Output the [x, y] coordinate of the center of the cell containing the given text.  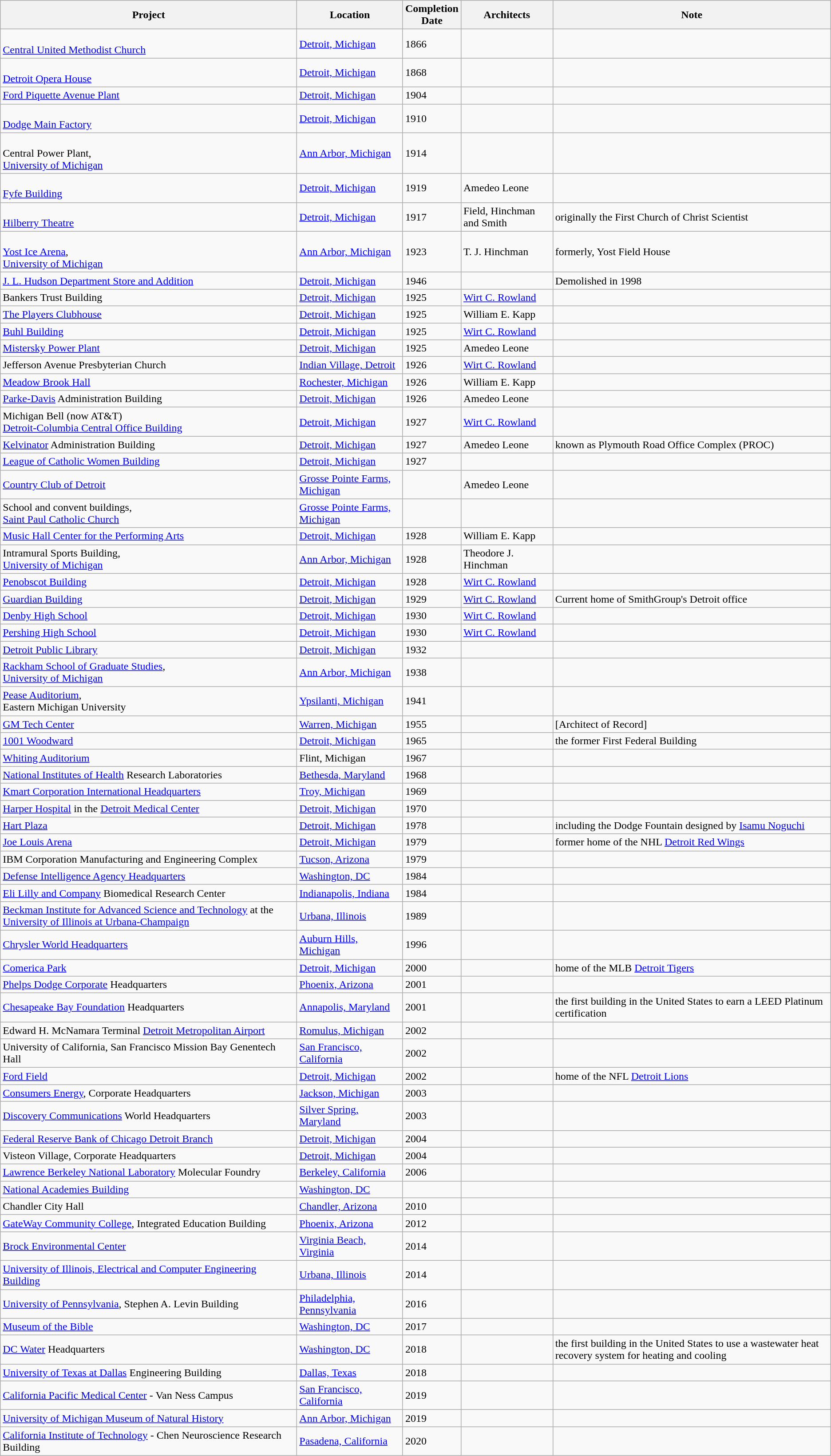
Chandler City Hall [149, 1206]
Jackson, Michigan [350, 1093]
Comerica Park [149, 968]
Central United Methodist Church [149, 43]
Brock Environmental Center [149, 1246]
Beckman Institute for Advanced Science and Technology at the University of Illinois at Urbana-Champaign [149, 916]
Rackham School of Graduate Studies,University of Michigan [149, 673]
Discovery Communications World Headquarters [149, 1116]
Kmart Corporation International Headquarters [149, 792]
1996 [431, 944]
Philadelphia, Pennsylvania [350, 1304]
the first building in the United States to use a wastewater heat recovery system for heating and cooling [692, 1350]
T. J. Hinchman [507, 252]
2000 [431, 968]
1929 [431, 599]
2010 [431, 1206]
Pasadena, California [350, 1441]
Virginia Beach, Virginia [350, 1246]
IBM Corporation Manufacturing and Engineering Complex [149, 859]
1978 [431, 825]
Annapolis, Maryland [350, 1007]
Joe Louis Arena [149, 842]
1866 [431, 43]
GateWay Community College, Integrated Education Building [149, 1223]
Lawrence Berkeley National Laboratory Molecular Foundry [149, 1172]
1946 [431, 280]
Guardian Building [149, 599]
including the Dodge Fountain designed by Isamu Noguchi [692, 825]
2020 [431, 1441]
formerly, Yost Field House [692, 252]
1965 [431, 741]
2006 [431, 1172]
Chesapeake Bay Foundation Headquarters [149, 1007]
Kelvinator Administration Building [149, 445]
Theodore J. Hinchman [507, 559]
home of the NFL Detroit Lions [692, 1076]
Tucson, Arizona [350, 859]
Eli Lilly and Company Biomedical Research Center [149, 893]
Chrysler World Headquarters [149, 944]
Ford Piquette Avenue Plant [149, 95]
1932 [431, 649]
Defense Intelligence Agency Headquarters [149, 876]
1968 [431, 775]
Ypsilanti, Michigan [350, 701]
Edward H. McNamara Terminal Detroit Metropolitan Airport [149, 1030]
DC Water Headquarters [149, 1350]
Consumers Energy, Corporate Headquarters [149, 1093]
2016 [431, 1304]
Yost Ice Arena,University of Michigan [149, 252]
Location [350, 15]
CompletionDate [431, 15]
Architects [507, 15]
1967 [431, 758]
Michigan Bell (now AT&T)Detroit-Columbia Central Office Building [149, 422]
J. L. Hudson Department Store and Addition [149, 280]
1001 Woodward [149, 741]
2012 [431, 1223]
Phelps Dodge Corporate Headquarters [149, 985]
Hart Plaza [149, 825]
known as Plymouth Road Office Complex (PROC) [692, 445]
1910 [431, 118]
Whiting Auditorium [149, 758]
Denby High School [149, 616]
Fyfe Building [149, 188]
Chandler, Arizona [350, 1206]
Troy, Michigan [350, 792]
National Institutes of Health Research Laboratories [149, 775]
the first building in the United States to earn a LEED Platinum certification [692, 1007]
Flint, Michigan [350, 758]
League of Catholic Women Building [149, 462]
Romulus, Michigan [350, 1030]
Detroit Opera House [149, 73]
Dodge Main Factory [149, 118]
originally the First Church of Christ Scientist [692, 217]
1970 [431, 809]
1868 [431, 73]
Mistersky Power Plant [149, 348]
1919 [431, 188]
Museum of the Bible [149, 1327]
1938 [431, 673]
1914 [431, 153]
1923 [431, 252]
Warren, Michigan [350, 724]
Intramural Sports Building,University of Michigan [149, 559]
University of Pennsylvania, Stephen A. Levin Building [149, 1304]
Bethesda, Maryland [350, 775]
National Academies Building [149, 1189]
Rochester, Michigan [350, 382]
Meadow Brook Hall [149, 382]
Ford Field [149, 1076]
Pease Auditorium,Eastern Michigan University [149, 701]
Country Club of Detroit [149, 485]
Silver Spring, Maryland [350, 1116]
Harper Hospital in the Detroit Medical Center [149, 809]
The Players Clubhouse [149, 314]
1955 [431, 724]
Jefferson Avenue Presbyterian Church [149, 365]
Pershing High School [149, 632]
the former First Federal Building [692, 741]
Central Power Plant,University of Michigan [149, 153]
Bankers Trust Building [149, 297]
Penobscot Building [149, 582]
Buhl Building [149, 331]
Indian Village, Detroit [350, 365]
Project [149, 15]
GM Tech Center [149, 724]
1989 [431, 916]
Parke-Davis Administration Building [149, 399]
1917 [431, 217]
University of Michigan Museum of Natural History [149, 1418]
Berkeley, California [350, 1172]
California Institute of Technology - Chen Neuroscience Research Building [149, 1441]
Hilberry Theatre [149, 217]
University of Texas at Dallas Engineering Building [149, 1373]
University of California, San Francisco Mission Bay Genentech Hall [149, 1054]
Current home of SmithGroup's Detroit office [692, 599]
home of the MLB Detroit Tigers [692, 968]
Field, Hinchman and Smith [507, 217]
1904 [431, 95]
School and convent buildings,Saint Paul Catholic Church [149, 513]
Demolished in 1998 [692, 280]
Indianapolis, Indiana [350, 893]
[Architect of Record] [692, 724]
2017 [431, 1327]
1969 [431, 792]
Detroit Public Library [149, 649]
former home of the NHL Detroit Red Wings [692, 842]
California Pacific Medical Center - Van Ness Campus [149, 1395]
Federal Reserve Bank of Chicago Detroit Branch [149, 1139]
Auburn Hills, Michigan [350, 944]
Note [692, 15]
Music Hall Center for the Performing Arts [149, 536]
Visteon Village, Corporate Headquarters [149, 1156]
Dallas, Texas [350, 1373]
1941 [431, 701]
University of Illinois, Electrical and Computer Engineering Building [149, 1274]
